Return the [x, y] coordinate for the center point of the cell that contains the specified text.  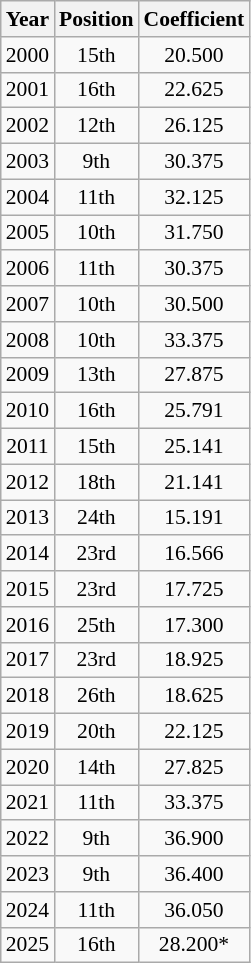
2004 [28, 197]
2010 [28, 411]
27.825 [194, 767]
13th [96, 375]
2002 [28, 126]
22.125 [194, 732]
21.141 [194, 482]
2007 [28, 304]
27.875 [194, 375]
2017 [28, 660]
36.900 [194, 839]
31.750 [194, 233]
25.791 [194, 411]
36.400 [194, 874]
Coefficient [194, 19]
Year [28, 19]
2003 [28, 162]
2012 [28, 482]
18.625 [194, 696]
17.725 [194, 589]
2025 [28, 945]
2014 [28, 554]
Position [96, 19]
2008 [28, 340]
24th [96, 518]
15.191 [194, 518]
2024 [28, 910]
22.625 [194, 90]
18th [96, 482]
12th [96, 126]
2022 [28, 839]
17.300 [194, 625]
2005 [28, 233]
20th [96, 732]
20.500 [194, 55]
18.925 [194, 660]
25th [96, 625]
2018 [28, 696]
32.125 [194, 197]
2015 [28, 589]
16.566 [194, 554]
26th [96, 696]
2006 [28, 269]
28.200* [194, 945]
30.500 [194, 304]
2013 [28, 518]
25.141 [194, 447]
36.050 [194, 910]
2019 [28, 732]
14th [96, 767]
26.125 [194, 126]
2009 [28, 375]
2016 [28, 625]
2000 [28, 55]
2001 [28, 90]
2020 [28, 767]
2011 [28, 447]
2021 [28, 803]
2023 [28, 874]
